From the cell containing the given text, extract its center point as (x, y) coordinate. 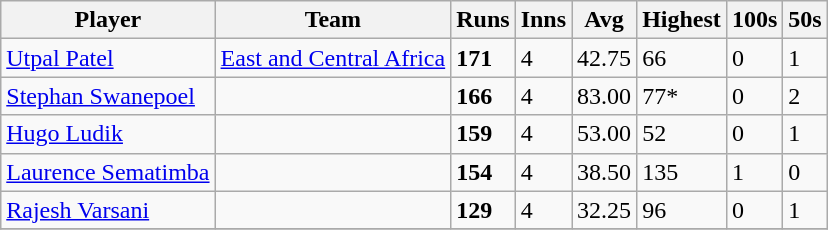
32.25 (604, 210)
52 (682, 134)
83.00 (604, 96)
Avg (604, 20)
38.50 (604, 172)
171 (483, 58)
Inns (543, 20)
135 (682, 172)
Runs (483, 20)
77* (682, 96)
66 (682, 58)
Hugo Ludik (108, 134)
96 (682, 210)
159 (483, 134)
42.75 (604, 58)
Stephan Swanepoel (108, 96)
Player (108, 20)
154 (483, 172)
129 (483, 210)
53.00 (604, 134)
50s (805, 20)
Rajesh Varsani (108, 210)
Highest (682, 20)
Team (333, 20)
2 (805, 96)
100s (754, 20)
166 (483, 96)
Laurence Sematimba (108, 172)
Utpal Patel (108, 58)
East and Central Africa (333, 58)
